Output the [x, y] coordinate of the center of the cell containing the given text.  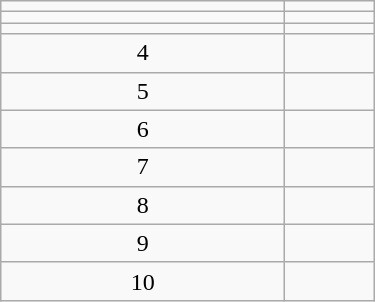
6 [143, 129]
9 [143, 243]
5 [143, 91]
4 [143, 53]
7 [143, 167]
10 [143, 281]
8 [143, 205]
